Extract the [X, Y] coordinate from the center of the cell holding the provided text.  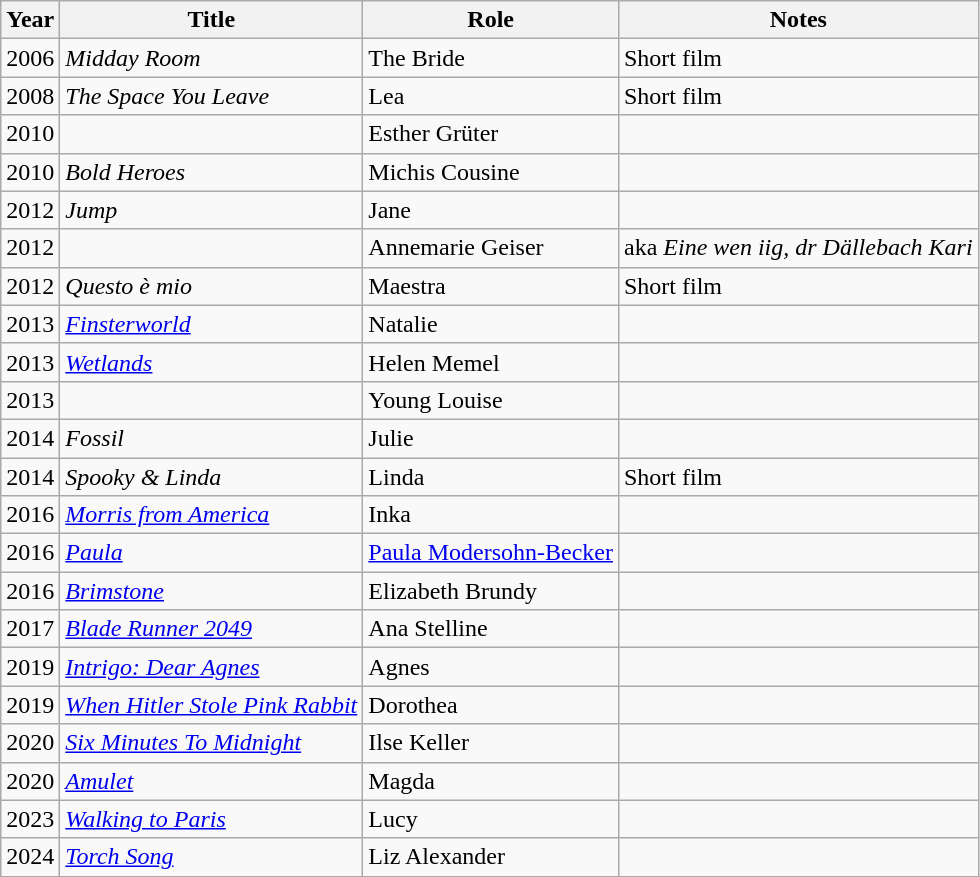
2023 [30, 819]
Magda [491, 781]
Role [491, 20]
Blade Runner 2049 [212, 629]
Julie [491, 438]
Elizabeth Brundy [491, 591]
Annemarie Geiser [491, 248]
Questo è mio [212, 286]
Liz Alexander [491, 857]
Jump [212, 210]
Torch Song [212, 857]
The Space You Leave [212, 96]
Natalie [491, 324]
Morris from America [212, 515]
Ana Stelline [491, 629]
Paula Modersohn-Becker [491, 553]
Michis Cousine [491, 172]
2006 [30, 58]
2008 [30, 96]
Fossil [212, 438]
Midday Room [212, 58]
When Hitler Stole Pink Rabbit [212, 705]
Maestra [491, 286]
Ilse Keller [491, 743]
2017 [30, 629]
Spooky & Linda [212, 477]
Six Minutes To Midnight [212, 743]
Dorothea [491, 705]
Lea [491, 96]
Notes [798, 20]
The Bride [491, 58]
Wetlands [212, 362]
Walking to Paris [212, 819]
Esther Grüter [491, 134]
Linda [491, 477]
Year [30, 20]
Brimstone [212, 591]
Bold Heroes [212, 172]
Intrigo: Dear Agnes [212, 667]
Finsterworld [212, 324]
Young Louise [491, 400]
Title [212, 20]
Amulet [212, 781]
Lucy [491, 819]
2024 [30, 857]
Jane [491, 210]
Agnes [491, 667]
Helen Memel [491, 362]
Paula [212, 553]
aka Eine wen iig, dr Dällebach Kari [798, 248]
Inka [491, 515]
